Scan for the cell matching the given text and deliver its (x, y) coordinate at center. 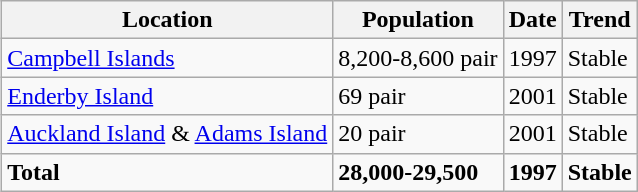
Trend (600, 20)
69 pair (418, 96)
Population (418, 20)
Enderby Island (168, 96)
20 pair (418, 134)
Date (532, 20)
Auckland Island & Adams Island (168, 134)
28,000-29,500 (418, 172)
Campbell Islands (168, 58)
Total (168, 172)
8,200-8,600 pair (418, 58)
Location (168, 20)
